Determine the [x, y] coordinate at the center of the cell enclosing the given text.  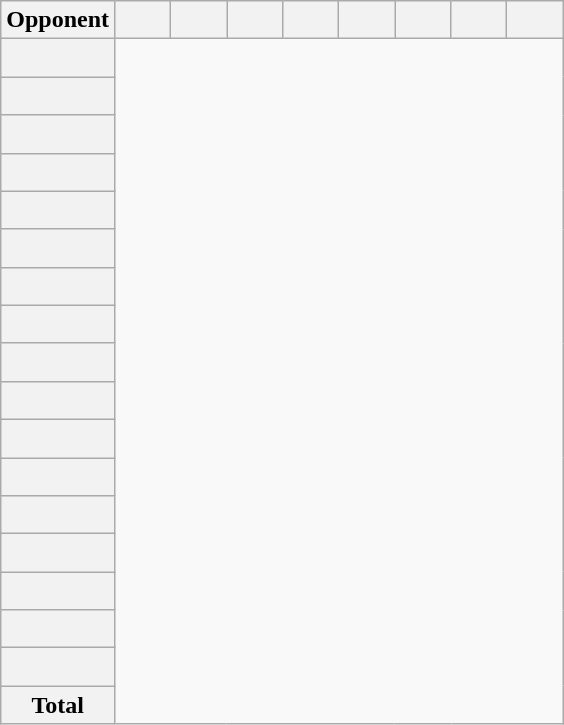
Total [58, 705]
Opponent [58, 20]
